Output the (x, y) coordinate of the center of the cell containing the given text.  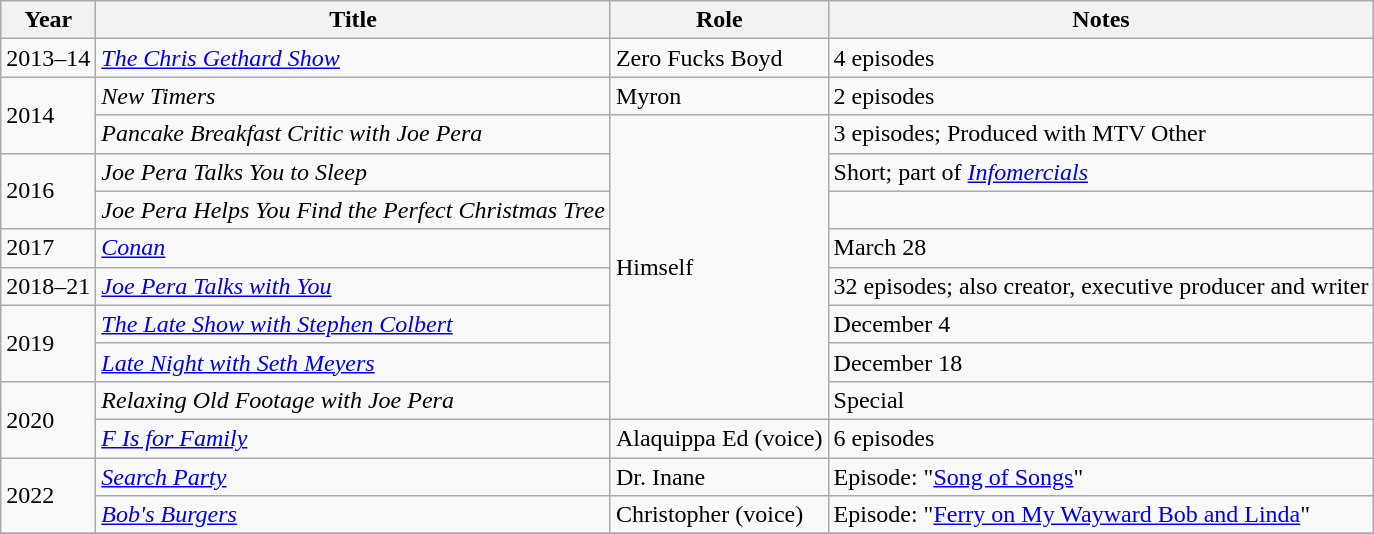
Alaquippa Ed (voice) (719, 438)
Bob's Burgers (354, 515)
Pancake Breakfast Critic with Joe Pera (354, 134)
F Is for Family (354, 438)
Christopher (voice) (719, 515)
New Timers (354, 96)
2020 (48, 419)
2019 (48, 343)
4 episodes (1101, 58)
Joe Pera Talks You to Sleep (354, 172)
Episode: "Song of Songs" (1101, 477)
2014 (48, 115)
Title (354, 20)
Role (719, 20)
The Chris Gethard Show (354, 58)
Year (48, 20)
3 episodes; Produced with MTV Other (1101, 134)
2013–14 (48, 58)
Myron (719, 96)
Conan (354, 248)
Dr. Inane (719, 477)
Special (1101, 400)
Episode: "Ferry on My Wayward Bob and Linda" (1101, 515)
Late Night with Seth Meyers (354, 362)
2018–21 (48, 286)
December 4 (1101, 324)
Zero Fucks Boyd (719, 58)
Joe Pera Helps You Find the Perfect Christmas Tree (354, 210)
Search Party (354, 477)
December 18 (1101, 362)
Notes (1101, 20)
Himself (719, 267)
March 28 (1101, 248)
32 episodes; also creator, executive producer and writer (1101, 286)
6 episodes (1101, 438)
The Late Show with Stephen Colbert (354, 324)
Short; part of Infomercials (1101, 172)
2016 (48, 191)
2 episodes (1101, 96)
2022 (48, 496)
Relaxing Old Footage with Joe Pera (354, 400)
2017 (48, 248)
Joe Pera Talks with You (354, 286)
